Identify which cell holds the provided text, then report its [x, y] central coordinate. 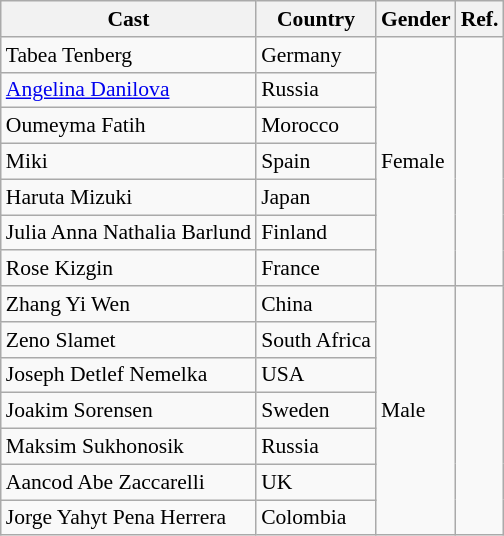
UK [316, 482]
Japan [316, 197]
Colombia [316, 518]
Germany [316, 55]
Julia Anna Nathalia Barlund [128, 233]
Jorge Yahyt Pena Herrera [128, 518]
Male [416, 410]
South Africa [316, 340]
Zhang Yi Wen [128, 304]
Tabea Tenberg [128, 55]
Maksim Sukhonosik [128, 447]
France [316, 269]
Joseph Detlef Nemelka [128, 375]
USA [316, 375]
Miki [128, 162]
Oumeyma Fatih [128, 126]
Angelina Danilova [128, 90]
Finland [316, 233]
Zeno Slamet [128, 340]
Gender [416, 19]
Country [316, 19]
Haruta Mizuki [128, 197]
Cast [128, 19]
Aancod Abe Zaccarelli [128, 482]
Morocco [316, 126]
China [316, 304]
Sweden [316, 411]
Spain [316, 162]
Ref. [480, 19]
Joakim Sorensen [128, 411]
Female [416, 162]
Rose Kizgin [128, 269]
